Pinpoint the cell where the given text exists, returning its (X, Y) midpoint coordinate. 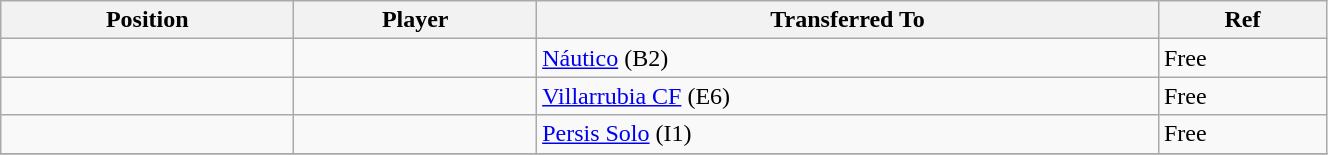
Persis Solo (I1) (848, 134)
Ref (1242, 20)
Transferred To (848, 20)
Villarrubia CF (E6) (848, 96)
Náutico (B2) (848, 58)
Player (416, 20)
Position (148, 20)
